Detect which cell encompasses the target text, then output its [X, Y] center coordinate. 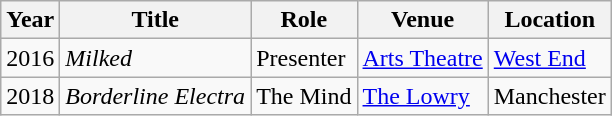
The Lowry [422, 96]
Year [30, 20]
Arts Theatre [422, 58]
Venue [422, 20]
Role [304, 20]
2018 [30, 96]
Presenter [304, 58]
Milked [156, 58]
The Mind [304, 96]
Title [156, 20]
West End [550, 58]
Manchester [550, 96]
2016 [30, 58]
Location [550, 20]
Borderline Electra [156, 96]
